Return the (x, y) coordinate for the center point of the cell that contains the specified text.  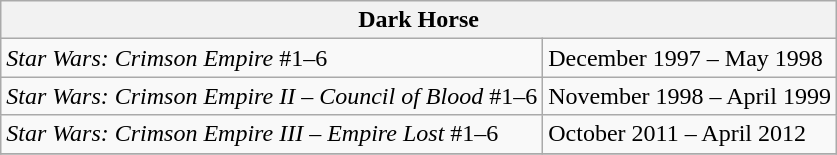
Star Wars: Crimson Empire II – Council of Blood #1–6 (272, 96)
Star Wars: Crimson Empire #1–6 (272, 58)
Dark Horse (419, 20)
October 2011 – April 2012 (690, 134)
December 1997 – May 1998 (690, 58)
November 1998 – April 1999 (690, 96)
Star Wars: Crimson Empire III – Empire Lost #1–6 (272, 134)
